Return [x, y] of the center of cell containing provided text 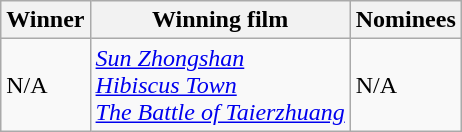
Winning film [220, 20]
Sun ZhongshanHibiscus TownThe Battle of Taierzhuang [220, 85]
Winner [46, 20]
Nominees [406, 20]
